Determine the [X, Y] coordinate at the center of the cell enclosing the given text.  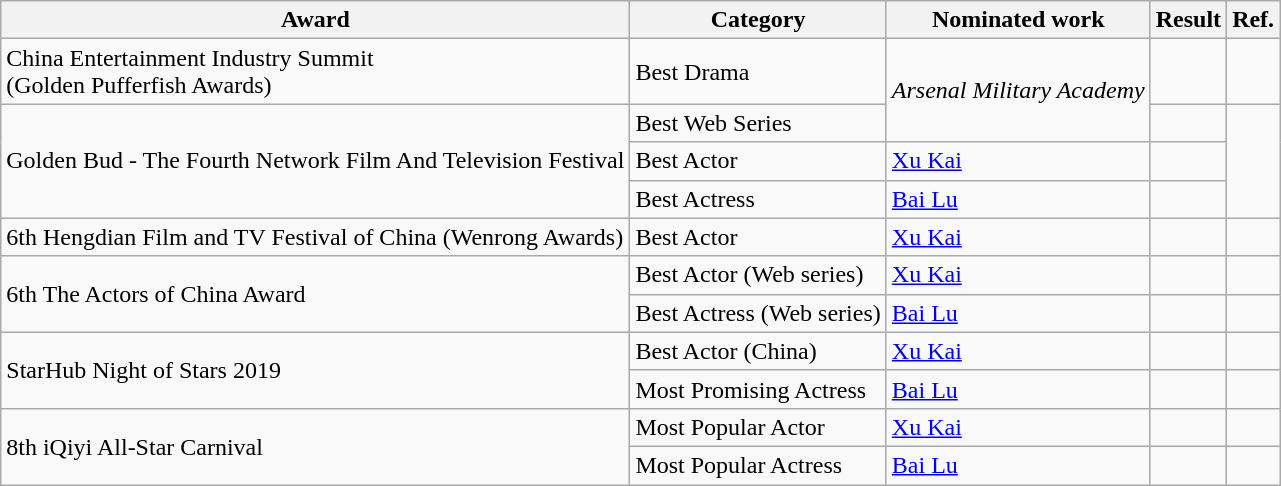
Golden Bud - The Fourth Network Film And Television Festival [316, 161]
Most Popular Actress [758, 465]
Ref. [1254, 20]
Best Actress (Web series) [758, 313]
StarHub Night of Stars 2019 [316, 370]
Most Popular Actor [758, 427]
Best Actor (Web series) [758, 275]
Best Drama [758, 72]
6th The Actors of China Award [316, 294]
Nominated work [1018, 20]
Result [1188, 20]
Category [758, 20]
Best Web Series [758, 123]
China Entertainment Industry Summit (Golden Pufferfish Awards) [316, 72]
Most Promising Actress [758, 389]
Best Actor (China) [758, 351]
6th Hengdian Film and TV Festival of China (Wenrong Awards) [316, 237]
Award [316, 20]
8th iQiyi All-Star Carnival [316, 446]
Best Actress [758, 199]
Arsenal Military Academy [1018, 90]
